Capture the cell that displays the provided text and extract its [X, Y] central coordinate. 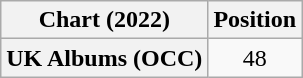
Position [255, 20]
Chart (2022) [104, 20]
48 [255, 58]
UK Albums (OCC) [104, 58]
